Pinpoint the cell where the given text exists, returning its [X, Y] midpoint coordinate. 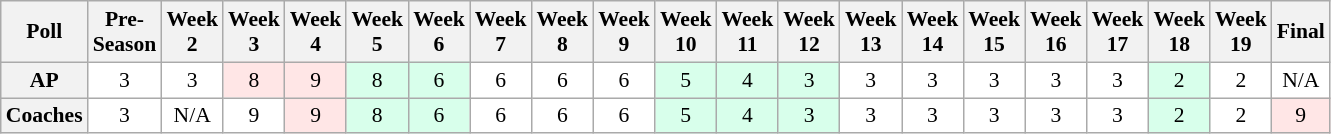
Week3 [254, 32]
AP [44, 80]
Final [1301, 32]
Week10 [686, 32]
Week13 [871, 32]
Week6 [439, 32]
Week7 [501, 32]
Week16 [1056, 32]
Week5 [377, 32]
Week2 [192, 32]
Week18 [1179, 32]
Poll [44, 32]
Week14 [933, 32]
Week4 [316, 32]
Week11 [748, 32]
Week17 [1118, 32]
Week12 [809, 32]
Week19 [1241, 32]
Week15 [994, 32]
Pre-Season [125, 32]
Week8 [562, 32]
Week9 [624, 32]
Coaches [44, 116]
